Extract the (X, Y) coordinate from the center of the cell holding the provided text.  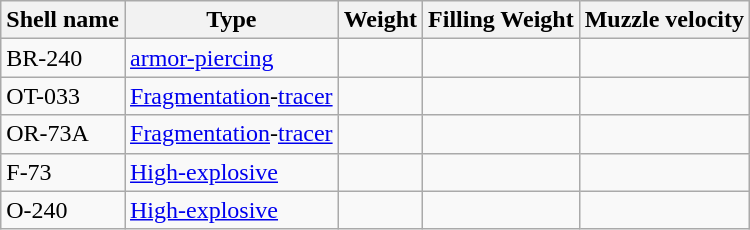
Shell name (63, 20)
Weight (380, 20)
BR-240 (63, 58)
OT-033 (63, 96)
O-240 (63, 210)
Type (231, 20)
armor-piercing (231, 58)
Muzzle velocity (664, 20)
F-73 (63, 172)
Filling Weight (502, 20)
OR-73A (63, 134)
